For the text-containing cell, return its midpoint in (X, Y) coordinate format. 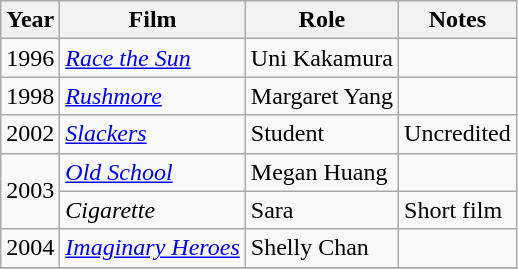
Uncredited (458, 134)
1998 (30, 96)
Film (152, 20)
Cigarette (152, 210)
2003 (30, 191)
Imaginary Heroes (152, 248)
Slackers (152, 134)
Sara (322, 210)
1996 (30, 58)
Race the Sun (152, 58)
Uni Kakamura (322, 58)
Year (30, 20)
Old School (152, 172)
Short film (458, 210)
Notes (458, 20)
Shelly Chan (322, 248)
Role (322, 20)
2004 (30, 248)
Student (322, 134)
Megan Huang (322, 172)
Rushmore (152, 96)
2002 (30, 134)
Margaret Yang (322, 96)
